Return the [X, Y] coordinate for the center point of the cell that contains the specified text.  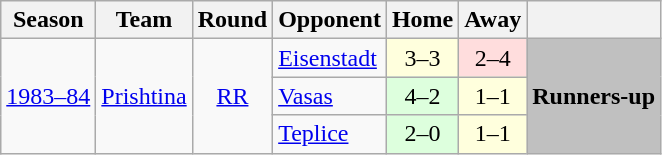
Eisenstadt [330, 58]
2–4 [493, 58]
Teplice [330, 134]
2–0 [422, 134]
Team [144, 20]
Home [422, 20]
Runners-up [594, 96]
1983–84 [48, 96]
Opponent [330, 20]
Vasas [330, 96]
4–2 [422, 96]
Round [232, 20]
Prishtina [144, 96]
3–3 [422, 58]
Season [48, 20]
Away [493, 20]
RR [232, 96]
